Return (x, y) of the center of cell containing provided text 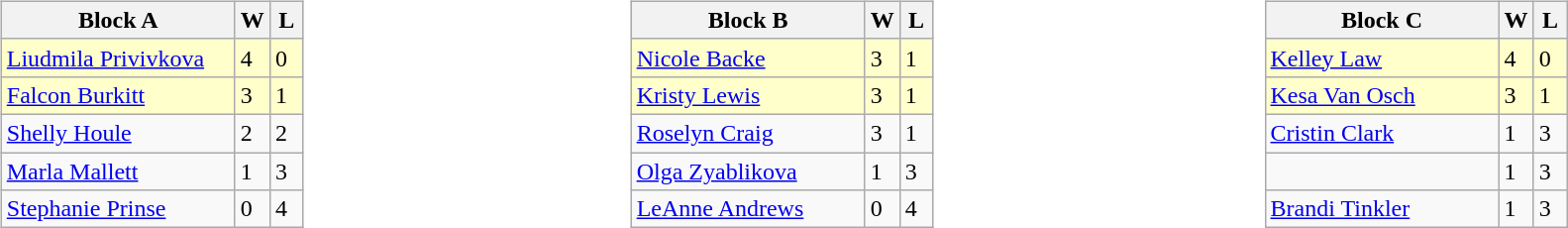
Shelly Houle (118, 133)
Kristy Lewis (748, 95)
Liudmila Privivkova (118, 57)
Nicole Backe (748, 57)
Falcon Burkitt (118, 95)
Block C (1382, 20)
Roselyn Craig (748, 133)
Brandi Tinkler (1382, 209)
Marla Mallett (118, 171)
Block A (118, 20)
Olga Zyablikova (748, 171)
LeAnne Andrews (748, 209)
Stephanie Prinse (118, 209)
Kelley Law (1382, 57)
Kesa Van Osch (1382, 95)
Cristin Clark (1382, 133)
Block B (748, 20)
